Provide the (x, y) coordinate of the cell's center where the given text is located.  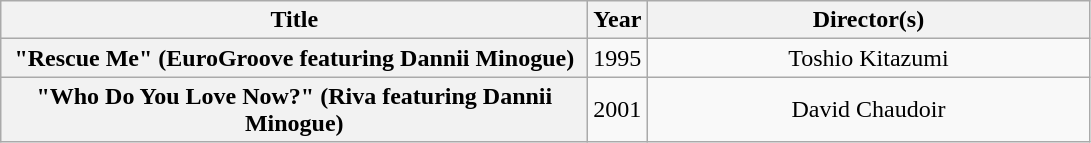
1995 (618, 58)
Toshio Kitazumi (868, 58)
Director(s) (868, 20)
David Chaudoir (868, 110)
Year (618, 20)
2001 (618, 110)
"Rescue Me" (EuroGroove featuring Dannii Minogue) (294, 58)
Title (294, 20)
"Who Do You Love Now?" (Riva featuring Dannii Minogue) (294, 110)
